Find where the given text appears and provide that cell's center as (x, y) coordinate. 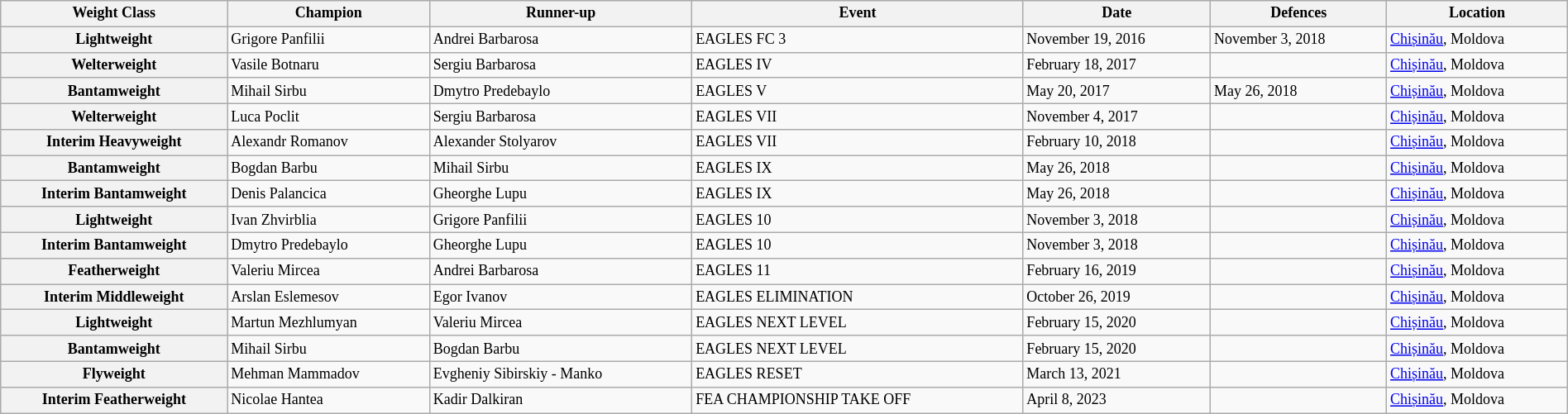
Location (1477, 13)
Vasile Botnaru (328, 64)
Kadir Dalkiran (561, 400)
Ivan Zhvirblia (328, 220)
Nicolae Hantea (328, 400)
February 16, 2019 (1116, 271)
EAGLES RESET (858, 374)
Interim Middleweight (114, 297)
April 8, 2023 (1116, 400)
EAGLES IV (858, 64)
Luca Poclit (328, 116)
EAGLES ELIMINATION (858, 297)
Evgheniy Sibirskiy - Manko (561, 374)
Mehman Mammadov (328, 374)
February 10, 2018 (1116, 142)
Date (1116, 13)
EAGLES FC 3 (858, 40)
FEA CHAMPIONSHIP TAKE OFF (858, 400)
Arslan Eslemesov (328, 297)
Champion (328, 13)
Defences (1298, 13)
Martun Mezhlumyan (328, 322)
EAGLES 11 (858, 271)
Alexandr Romanov (328, 142)
March 13, 2021 (1116, 374)
May 20, 2017 (1116, 91)
Egor Ivanov (561, 297)
Weight Class (114, 13)
Featherweight (114, 271)
Flyweight (114, 374)
Denis Palancica (328, 193)
October 26, 2019 (1116, 297)
Interim Heavyweight (114, 142)
Runner-up (561, 13)
EAGLES V (858, 91)
November 4, 2017 (1116, 116)
February 18, 2017 (1116, 64)
Alexander Stolyarov (561, 142)
November 19, 2016 (1116, 40)
Event (858, 13)
Interim Featherweight (114, 400)
